Pinpoint the cell where the given text exists, returning its (X, Y) midpoint coordinate. 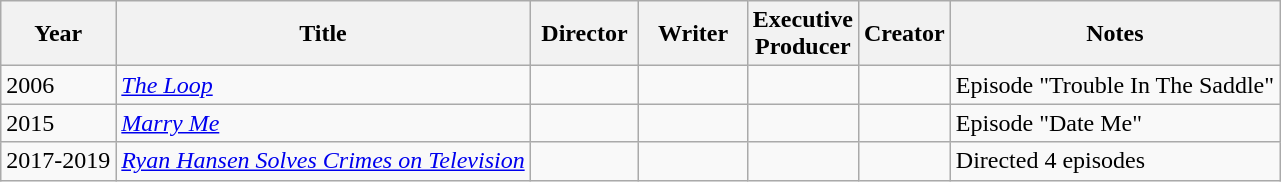
2015 (58, 123)
Writer (694, 34)
Episode "Trouble In The Saddle" (1114, 85)
Ryan Hansen Solves Crimes on Television (323, 161)
2006 (58, 85)
Directed 4 episodes (1114, 161)
Marry Me (323, 123)
Notes (1114, 34)
2017-2019 (58, 161)
Creator (904, 34)
ExecutiveProducer (802, 34)
Director (584, 34)
Title (323, 34)
The Loop (323, 85)
Episode "Date Me" (1114, 123)
Year (58, 34)
